Return the [X, Y] coordinate for the center point of the cell that contains the specified text.  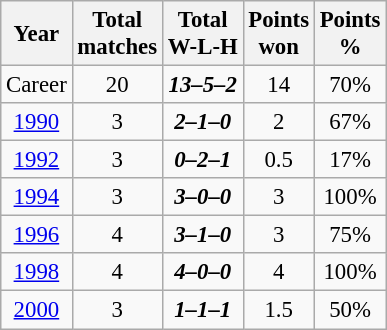
13–5–2 [202, 85]
Career [36, 85]
2 [278, 122]
1994 [36, 197]
1990 [36, 122]
1–1–1 [202, 310]
4–0–0 [202, 273]
0–2–1 [202, 160]
2–1–0 [202, 122]
0.5 [278, 160]
75% [350, 235]
3–0–0 [202, 197]
Year [36, 34]
1.5 [278, 310]
1996 [36, 235]
20 [117, 85]
Points% [350, 34]
17% [350, 160]
1992 [36, 160]
50% [350, 310]
Totalmatches [117, 34]
1998 [36, 273]
TotalW-L-H [202, 34]
3–1–0 [202, 235]
2000 [36, 310]
67% [350, 122]
70% [350, 85]
14 [278, 85]
Pointswon [278, 34]
